Return [x, y] of the center of cell containing provided text 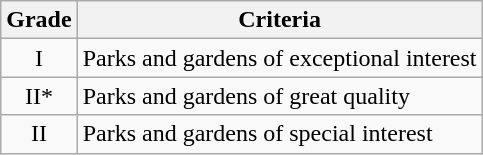
Parks and gardens of exceptional interest [280, 58]
Criteria [280, 20]
Parks and gardens of special interest [280, 134]
I [39, 58]
Parks and gardens of great quality [280, 96]
II* [39, 96]
Grade [39, 20]
II [39, 134]
